Provide the (X, Y) coordinate of the cell's center where the given text is located.  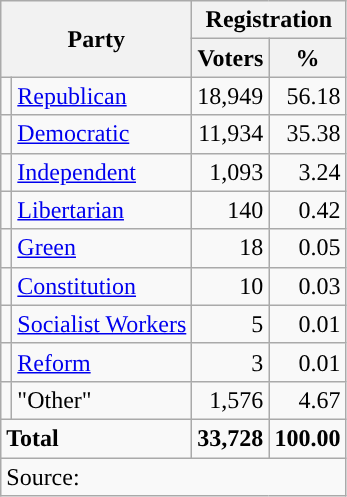
1,093 (230, 172)
Party (96, 39)
0.03 (308, 286)
18,949 (230, 96)
Democratic (102, 134)
10 (230, 286)
18 (230, 248)
11,934 (230, 134)
3 (230, 362)
3.24 (308, 172)
35.38 (308, 134)
140 (230, 210)
4.67 (308, 400)
56.18 (308, 96)
Registration (269, 20)
1,576 (230, 400)
Reform (102, 362)
0.42 (308, 210)
100.00 (308, 438)
Socialist Workers (102, 324)
Independent (102, 172)
Voters (230, 58)
Green (102, 248)
% (308, 58)
33,728 (230, 438)
"Other" (102, 400)
Republican (102, 96)
5 (230, 324)
Constitution (102, 286)
Source: (174, 477)
Total (96, 438)
Libertarian (102, 210)
0.05 (308, 248)
